Scan for the cell matching the given text and deliver its [X, Y] coordinate at center. 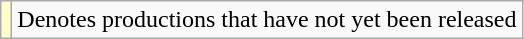
Denotes productions that have not yet been released [267, 20]
